Return the (X, Y) coordinate for the center point of the cell that contains the specified text.  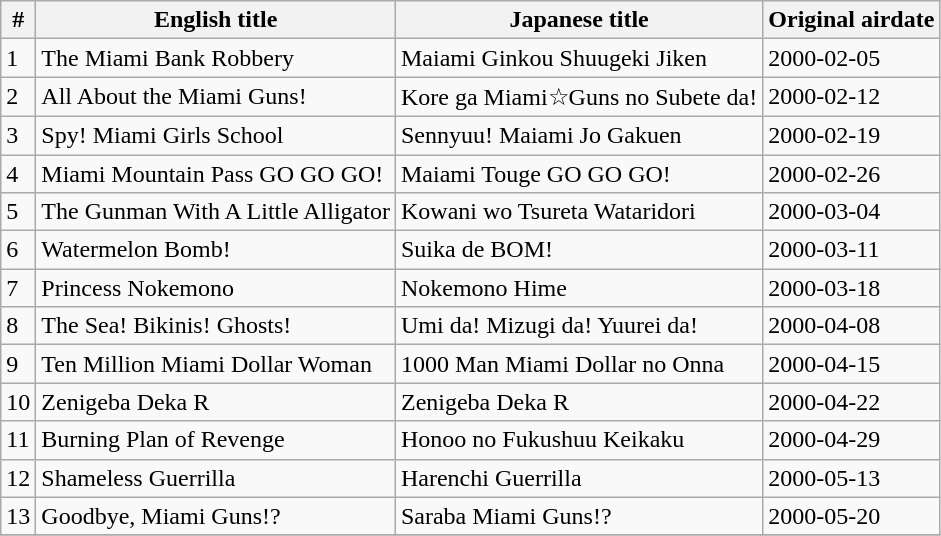
5 (18, 212)
Ten Million Miami Dollar Woman (216, 364)
Japanese title (578, 20)
Miami Mountain Pass GO GO GO! (216, 173)
English title (216, 20)
Kowani wo Tsureta Wataridori (578, 212)
1000 Man Miami Dollar no Onna (578, 364)
Umi da! Mizugi da! Yuurei da! (578, 326)
2 (18, 97)
1 (18, 58)
# (18, 20)
9 (18, 364)
2000-02-05 (852, 58)
3 (18, 135)
Kore ga Miami☆Guns no Subete da! (578, 97)
2000-04-15 (852, 364)
Maiami Ginkou Shuugeki Jiken (578, 58)
Burning Plan of Revenge (216, 440)
Suika de BOM! (578, 250)
The Sea! Bikinis! Ghosts! (216, 326)
2000-03-18 (852, 288)
12 (18, 478)
2000-04-29 (852, 440)
Maiami Touge GO GO GO! (578, 173)
4 (18, 173)
All About the Miami Guns! (216, 97)
2000-05-20 (852, 516)
Shameless Guerrilla (216, 478)
6 (18, 250)
8 (18, 326)
Sennyuu! Maiami Jo Gakuen (578, 135)
Nokemono Hime (578, 288)
7 (18, 288)
Watermelon Bomb! (216, 250)
The Miami Bank Robbery (216, 58)
10 (18, 402)
2000-02-12 (852, 97)
11 (18, 440)
2000-02-19 (852, 135)
Goodbye, Miami Guns!? (216, 516)
2000-02-26 (852, 173)
Original airdate (852, 20)
Spy! Miami Girls School (216, 135)
13 (18, 516)
Saraba Miami Guns!? (578, 516)
2000-04-08 (852, 326)
Princess Nokemono (216, 288)
2000-03-11 (852, 250)
2000-03-04 (852, 212)
2000-05-13 (852, 478)
Harenchi Guerrilla (578, 478)
The Gunman With A Little Alligator (216, 212)
2000-04-22 (852, 402)
Honoo no Fukushuu Keikaku (578, 440)
